Capture the cell that displays the provided text and extract its [X, Y] central coordinate. 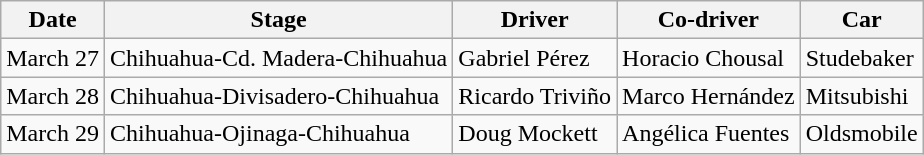
March 29 [53, 134]
Ricardo Triviño [535, 96]
Mitsubishi [862, 96]
Stage [278, 20]
Angélica Fuentes [709, 134]
Doug Mockett [535, 134]
Chihuahua-Divisadero-Chihuahua [278, 96]
Oldsmobile [862, 134]
Marco Hernández [709, 96]
Gabriel Pérez [535, 58]
Horacio Chousal [709, 58]
Car [862, 20]
Chihuahua-Cd. Madera-Chihuahua [278, 58]
March 28 [53, 96]
Date [53, 20]
Driver [535, 20]
Studebaker [862, 58]
Chihuahua-Ojinaga-Chihuahua [278, 134]
Co-driver [709, 20]
March 27 [53, 58]
